Capture the cell that displays the provided text and extract its [x, y] central coordinate. 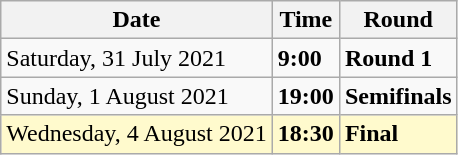
Sunday, 1 August 2021 [137, 96]
Wednesday, 4 August 2021 [137, 134]
Date [137, 20]
Round [398, 20]
Saturday, 31 July 2021 [137, 58]
Round 1 [398, 58]
19:00 [306, 96]
9:00 [306, 58]
Final [398, 134]
Semifinals [398, 96]
Time [306, 20]
18:30 [306, 134]
